Return [x, y] of the center of cell containing provided text 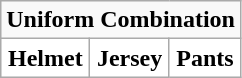
Pants [204, 58]
Jersey [130, 58]
Helmet [46, 58]
Uniform Combination [121, 20]
